Output the [x, y] coordinate of the center of the cell containing the given text.  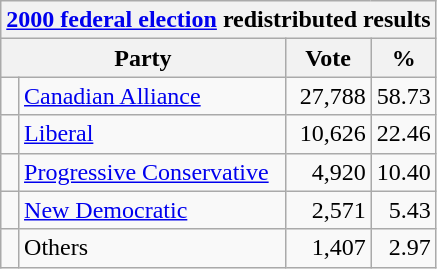
2,571 [328, 210]
Canadian Alliance [152, 96]
2000 federal election redistributed results [218, 20]
58.73 [404, 96]
1,407 [328, 248]
Liberal [152, 134]
10,626 [328, 134]
Progressive Conservative [152, 172]
Others [152, 248]
New Democratic [152, 210]
22.46 [404, 134]
4,920 [328, 172]
Vote [328, 58]
Party [143, 58]
27,788 [328, 96]
10.40 [404, 172]
2.97 [404, 248]
% [404, 58]
5.43 [404, 210]
